Output the [X, Y] coordinate of the center of the cell containing the given text.  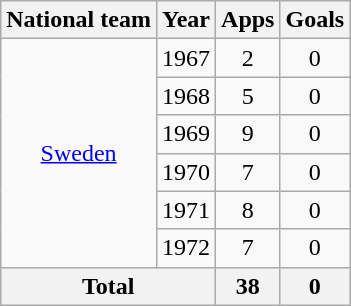
38 [248, 286]
9 [248, 134]
1969 [186, 134]
National team [79, 20]
Sweden [79, 153]
1968 [186, 96]
8 [248, 210]
2 [248, 58]
1972 [186, 248]
1967 [186, 58]
1970 [186, 172]
5 [248, 96]
Total [108, 286]
1971 [186, 210]
Apps [248, 20]
Goals [315, 20]
Year [186, 20]
